Capture the cell that displays the provided text and extract its [x, y] central coordinate. 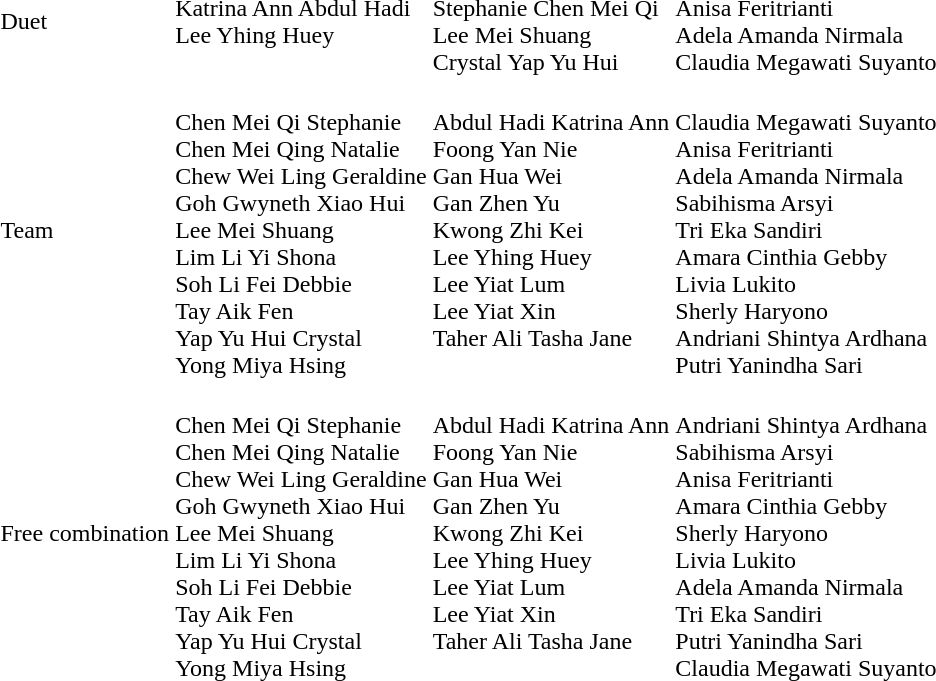
Abdul Hadi Katrina AnnFoong Yan NieGan Hua WeiGan Zhen YuKwong Zhi KeiLee Yhing HueyLee Yiat LumLee Yiat XinTaher Ali Tasha Jane [551, 230]
